Locate the cell with the specified text and output its [X, Y] center coordinate. 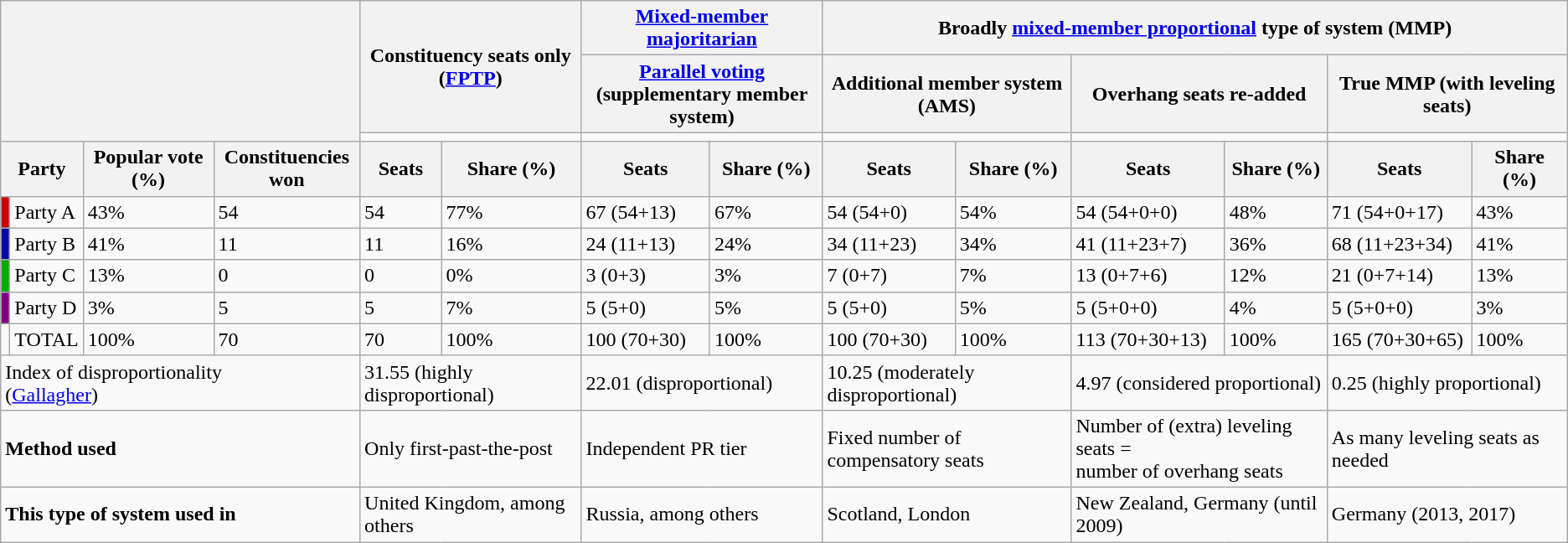
Party D [47, 308]
7 (0+7) [889, 276]
0% [511, 276]
Parallel voting(supplementary member system) [702, 94]
Party [42, 169]
165 (70+30+65) [1399, 339]
Constitu­encies won [286, 169]
Only first-past-the-post [471, 448]
Broadly mixed-member proportional type of system (MMP) [1194, 28]
0.25 (highly proportional) [1447, 382]
Index of disproportionality(Gallagher) [181, 382]
Constituency seats only(FPTP) [471, 67]
3 (0+3) [645, 276]
True MMP (with leveling seats) [1447, 94]
54 (54+0) [889, 212]
12% [1276, 276]
Scotland, London [946, 515]
24 (11+13) [645, 244]
67% [766, 212]
113 (70+30+13) [1148, 339]
United Kingdom, among others [471, 515]
36% [1276, 244]
As many leveling seats as needed [1447, 448]
22.01 (disproportional) [702, 382]
54% [1014, 212]
Method used [181, 448]
Popular vote (%) [148, 169]
67 (54+13) [645, 212]
41 (11+23+7) [1148, 244]
Overhang seats re-added [1199, 94]
Party A [47, 212]
Fixed number of compensatory seats [946, 448]
Russia, among others [702, 515]
34 (11+23) [889, 244]
4.97 (considered proportional) [1199, 382]
10.25 (moderately disproportional) [946, 382]
Independent PR tier [702, 448]
Party C [47, 276]
71 (54+0+17) [1399, 212]
New Zealand, Germany (until 2009) [1199, 515]
54 (54+0+0) [1148, 212]
68 (11+23+34) [1399, 244]
13 (0+7+6) [1148, 276]
4% [1276, 308]
21 (0+7+14) [1399, 276]
Party B [47, 244]
This type of system used in [181, 515]
34% [1014, 244]
16% [511, 244]
48% [1276, 212]
Germany (2013, 2017) [1447, 515]
Additional member system (AMS) [946, 94]
TOTAL [47, 339]
24% [766, 244]
Number of (extra) leveling seats =number of overhang seats [1199, 448]
Mixed-member majoritarian [702, 28]
77% [511, 212]
31.55 (highly disproportional) [471, 382]
